Scan for the cell matching the given text and deliver its [X, Y] coordinate at center. 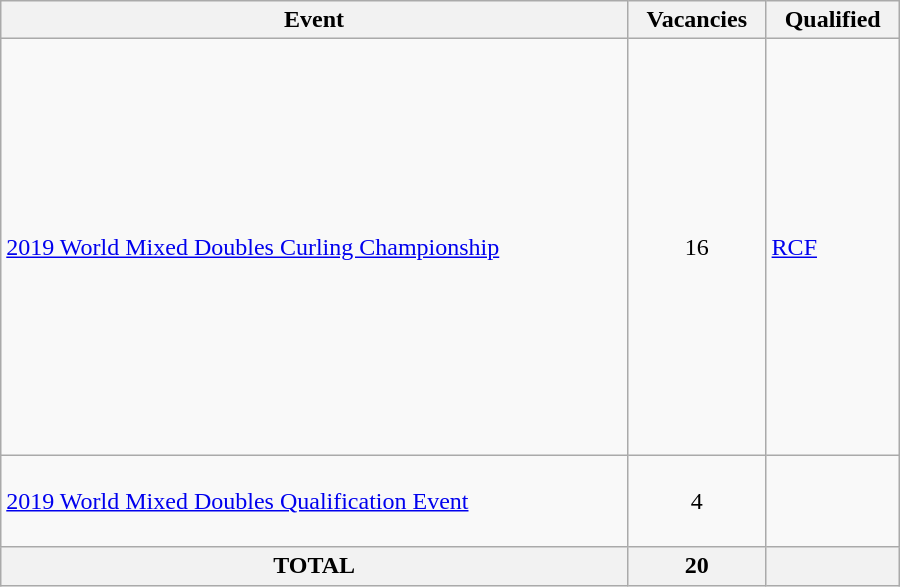
RCF [832, 247]
2019 World Mixed Doubles Curling Championship [314, 247]
Qualified [832, 20]
Event [314, 20]
2019 World Mixed Doubles Qualification Event [314, 501]
Vacancies [696, 20]
TOTAL [314, 566]
4 [696, 501]
20 [696, 566]
16 [696, 247]
